Extract the (x, y) coordinate from the center of the cell holding the provided text.  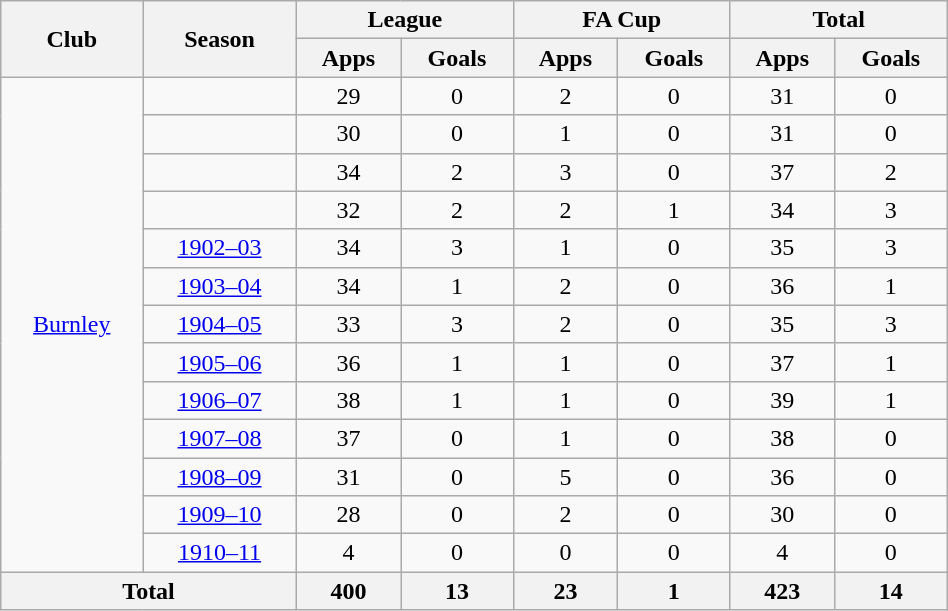
Club (72, 39)
23 (565, 591)
1903–04 (220, 286)
29 (348, 96)
Season (220, 39)
1906–07 (220, 400)
1907–08 (220, 438)
1909–10 (220, 515)
14 (890, 591)
33 (348, 324)
28 (348, 515)
400 (348, 591)
1910–11 (220, 553)
39 (782, 400)
1902–03 (220, 248)
FA Cup (622, 20)
League (404, 20)
13 (458, 591)
5 (565, 477)
423 (782, 591)
32 (348, 210)
1905–06 (220, 362)
Burnley (72, 324)
1904–05 (220, 324)
1908–09 (220, 477)
